Provide the (X, Y) coordinate of the cell's center where the given text is located.  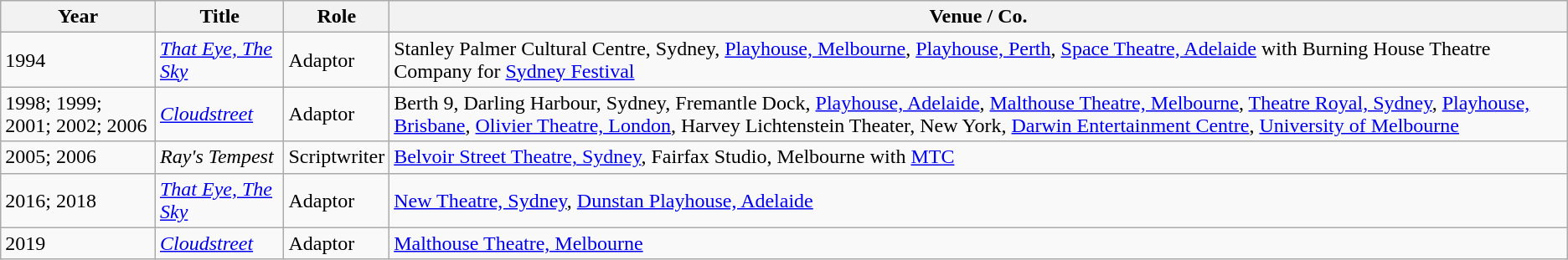
2019 (79, 243)
Scriptwriter (337, 157)
New Theatre, Sydney, Dunstan Playhouse, Adelaide (978, 201)
Role (337, 17)
Belvoir Street Theatre, Sydney, Fairfax Studio, Melbourne with MTC (978, 157)
Ray's Tempest (219, 157)
1994 (79, 60)
2005; 2006 (79, 157)
Venue / Co. (978, 17)
Year (79, 17)
1998; 1999; 2001; 2002; 2006 (79, 114)
Title (219, 17)
Malthouse Theatre, Melbourne (978, 243)
2016; 2018 (79, 201)
